Detect which cell encompasses the target text, then output its (x, y) center coordinate. 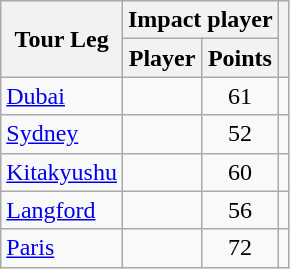
Paris (62, 248)
Points (240, 58)
Player (162, 58)
60 (240, 172)
Dubai (62, 96)
Langford (62, 210)
Impact player (200, 20)
Sydney (62, 134)
Kitakyushu (62, 172)
52 (240, 134)
61 (240, 96)
56 (240, 210)
72 (240, 248)
Tour Leg (62, 39)
